Locate the cell with the specified text and output its (X, Y) center coordinate. 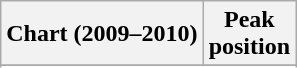
Chart (2009–2010) (102, 34)
Peak position (249, 34)
